Provide the [x, y] coordinate of the cell's center where the given text is located.  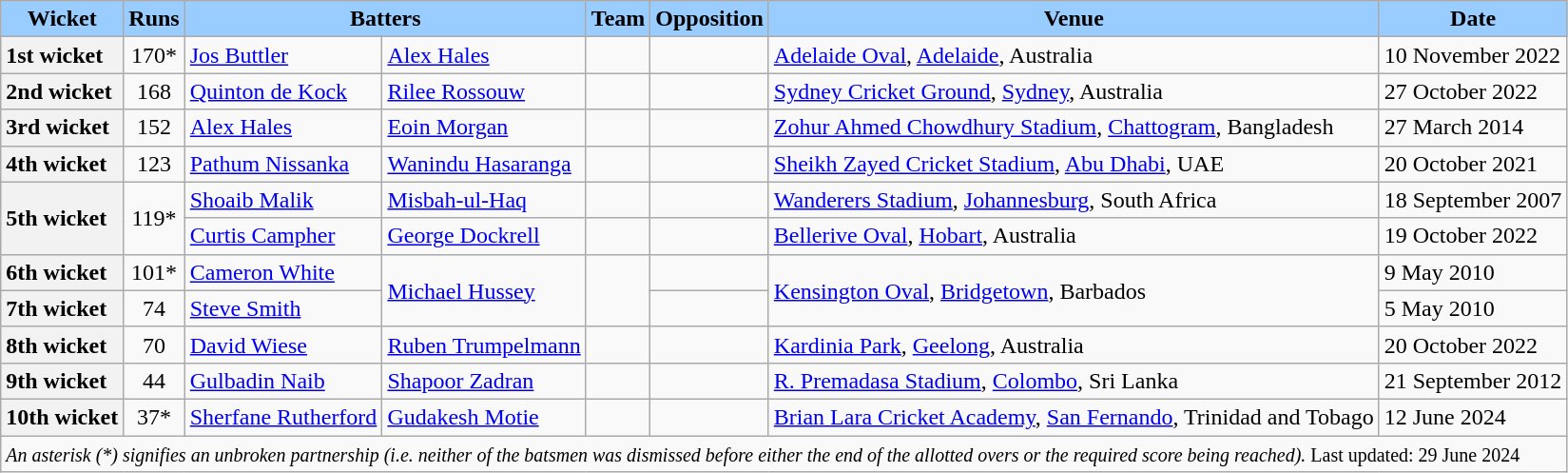
Batters [385, 19]
10 November 2022 [1473, 55]
Bellerive Oval, Hobart, Australia [1074, 236]
27 October 2022 [1473, 91]
2nd wicket [63, 91]
21 September 2012 [1473, 381]
9 May 2010 [1473, 272]
David Wiese [283, 345]
Opposition [709, 19]
Ruben Trumpelmann [484, 345]
Date [1473, 19]
168 [154, 91]
Cameron White [283, 272]
18 September 2007 [1473, 200]
170* [154, 55]
1st wicket [63, 55]
Curtis Campher [283, 236]
101* [154, 272]
12 June 2024 [1473, 417]
Eoin Morgan [484, 128]
Shapoor Zadran [484, 381]
123 [154, 164]
Adelaide Oval, Adelaide, Australia [1074, 55]
Wicket [63, 19]
70 [154, 345]
Wanderers Stadium, Johannesburg, South Africa [1074, 200]
37* [154, 417]
44 [154, 381]
152 [154, 128]
19 October 2022 [1473, 236]
Sydney Cricket Ground, Sydney, Australia [1074, 91]
R. Premadasa Stadium, Colombo, Sri Lanka [1074, 381]
Rilee Rossouw [484, 91]
Quinton de Kock [283, 91]
9th wicket [63, 381]
Shoaib Malik [283, 200]
Steve Smith [283, 308]
8th wicket [63, 345]
7th wicket [63, 308]
Kardinia Park, Geelong, Australia [1074, 345]
5 May 2010 [1473, 308]
George Dockrell [484, 236]
Jos Buttler [283, 55]
119* [154, 218]
4th wicket [63, 164]
5th wicket [63, 218]
20 October 2021 [1473, 164]
Zohur Ahmed Chowdhury Stadium, Chattogram, Bangladesh [1074, 128]
Sheikh Zayed Cricket Stadium, Abu Dhabi, UAE [1074, 164]
Venue [1074, 19]
10th wicket [63, 417]
Misbah-ul-Haq [484, 200]
Kensington Oval, Bridgetown, Barbados [1074, 290]
Pathum Nissanka [283, 164]
Gudakesh Motie [484, 417]
Team [618, 19]
20 October 2022 [1473, 345]
Gulbadin Naib [283, 381]
74 [154, 308]
Sherfane Rutherford [283, 417]
Wanindu Hasaranga [484, 164]
3rd wicket [63, 128]
6th wicket [63, 272]
27 March 2014 [1473, 128]
Runs [154, 19]
Brian Lara Cricket Academy, San Fernando, Trinidad and Tobago [1074, 417]
Michael Hussey [484, 290]
